Scan for the cell matching the given text and deliver its [X, Y] coordinate at center. 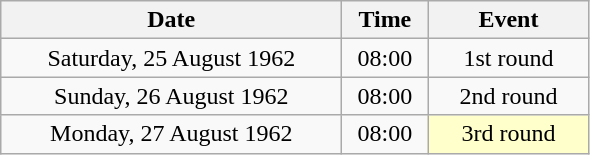
Date [172, 20]
Saturday, 25 August 1962 [172, 58]
Monday, 27 August 1962 [172, 134]
2nd round [508, 96]
Event [508, 20]
Time [385, 20]
1st round [508, 58]
3rd round [508, 134]
Sunday, 26 August 1962 [172, 96]
